Capture the cell that displays the provided text and extract its (X, Y) central coordinate. 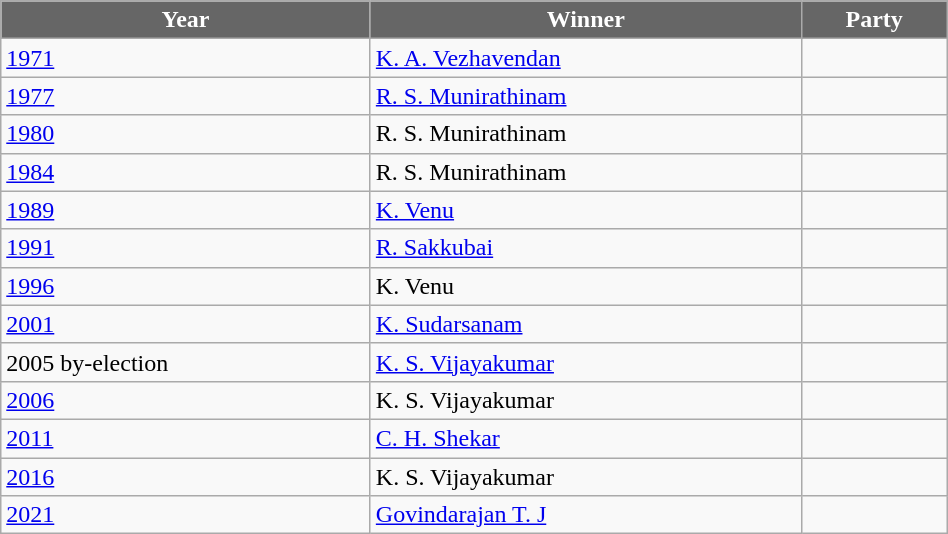
C. H. Shekar (586, 438)
R. Sakkubai (586, 248)
1989 (186, 210)
Winner (586, 20)
2001 (186, 324)
1996 (186, 286)
1977 (186, 96)
1984 (186, 172)
1991 (186, 248)
2011 (186, 438)
2021 (186, 515)
Year (186, 20)
1971 (186, 58)
2006 (186, 400)
Party (874, 20)
K. Sudarsanam (586, 324)
2016 (186, 477)
K. A. Vezhavendan (586, 58)
1980 (186, 134)
2005 by-election (186, 362)
Govindarajan T. J (586, 515)
